Pinpoint the cell where the given text exists, returning its (x, y) midpoint coordinate. 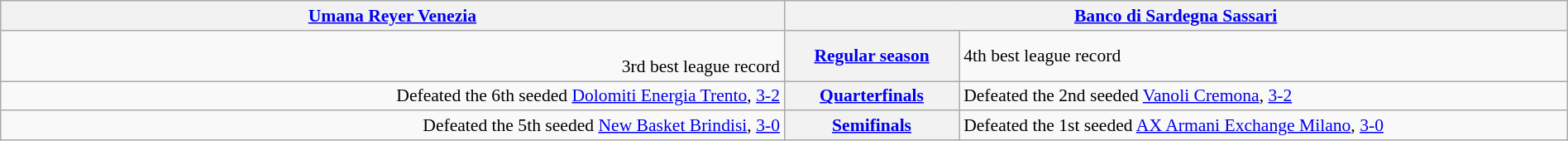
Defeated the 5th seeded New Basket Brindisi, 3-0 (392, 126)
Regular season (872, 56)
Banco di Sardegna Sassari (1176, 16)
Defeated the 6th seeded Dolomiti Energia Trento, 3-2 (392, 96)
Defeated the 1st seeded AX Armani Exchange Milano, 3-0 (1264, 126)
Semifinals (872, 126)
Umana Reyer Venezia (392, 16)
Quarterfinals (872, 96)
4th best league record (1264, 56)
3rd best league record (392, 56)
Defeated the 2nd seeded Vanoli Cremona, 3-2 (1264, 96)
